For the text-containing cell, return its midpoint in [x, y] coordinate format. 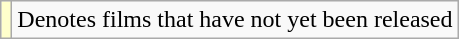
Denotes films that have not yet been released [235, 20]
